Provide the [X, Y] coordinate of the cell's center where the given text is located.  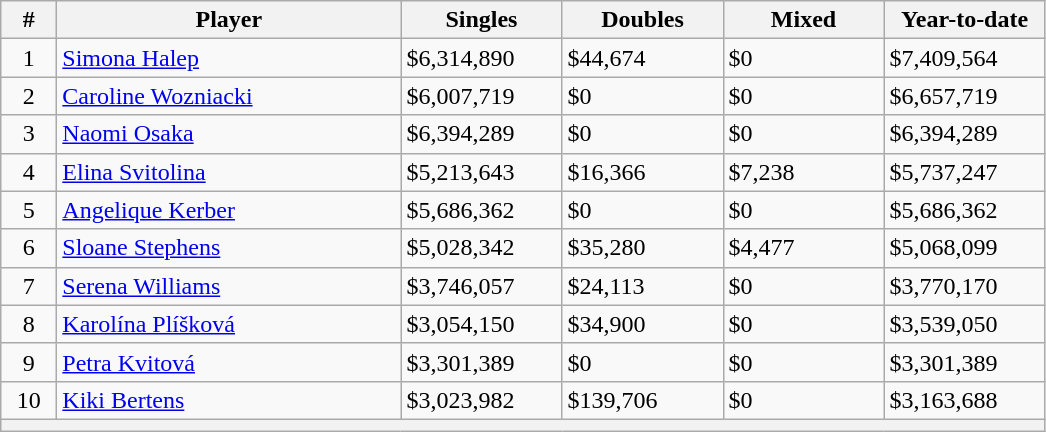
Sloane Stephens [229, 248]
$3,770,170 [964, 286]
$7,238 [804, 172]
# [29, 20]
4 [29, 172]
Player [229, 20]
1 [29, 58]
$44,674 [642, 58]
$24,113 [642, 286]
$7,409,564 [964, 58]
Serena Williams [229, 286]
$3,023,982 [482, 400]
$5,028,342 [482, 248]
$6,314,890 [482, 58]
$16,366 [642, 172]
$3,054,150 [482, 324]
10 [29, 400]
5 [29, 210]
$4,477 [804, 248]
$5,737,247 [964, 172]
Petra Kvitová [229, 362]
$35,280 [642, 248]
2 [29, 96]
Year-to-date [964, 20]
$3,539,050 [964, 324]
9 [29, 362]
Singles [482, 20]
3 [29, 134]
$139,706 [642, 400]
Doubles [642, 20]
$6,007,719 [482, 96]
$3,746,057 [482, 286]
$34,900 [642, 324]
$5,213,643 [482, 172]
Angelique Kerber [229, 210]
$5,068,099 [964, 248]
Simona Halep [229, 58]
$6,657,719 [964, 96]
Mixed [804, 20]
Naomi Osaka [229, 134]
$3,163,688 [964, 400]
6 [29, 248]
Kiki Bertens [229, 400]
Karolína Plíšková [229, 324]
Elina Svitolina [229, 172]
Caroline Wozniacki [229, 96]
7 [29, 286]
8 [29, 324]
